Locate the cell with the specified text and output its [x, y] center coordinate. 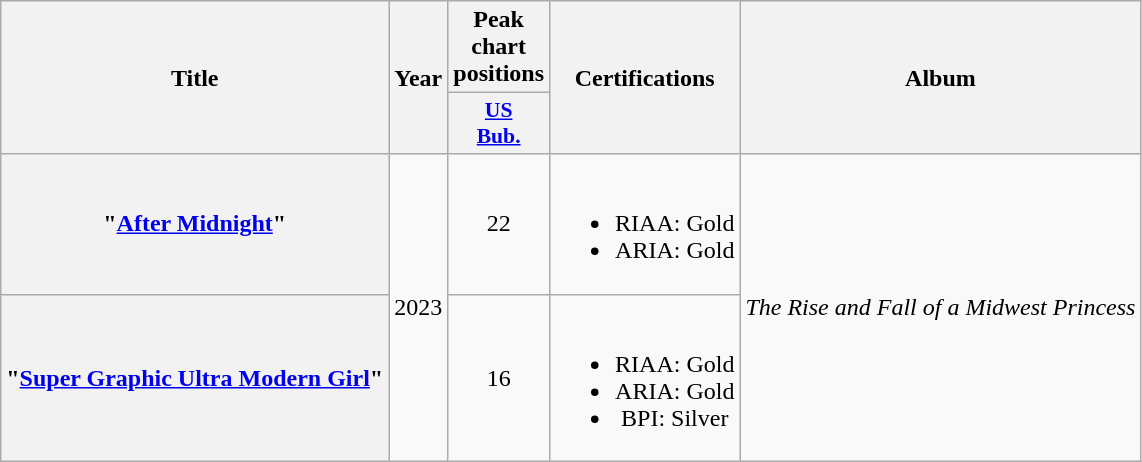
USBub. [499, 124]
RIAA: GoldARIA: Gold [645, 224]
RIAA: GoldARIA: GoldBPI: Silver [645, 378]
22 [499, 224]
The Rise and Fall of a Midwest Princess [940, 308]
Certifications [645, 78]
16 [499, 378]
"After Midnight" [195, 224]
Year [418, 78]
2023 [418, 308]
"Super Graphic Ultra Modern Girl" [195, 378]
Peak chart positions [499, 47]
Album [940, 78]
Title [195, 78]
